Locate the cell with the specified text and output its (x, y) center coordinate. 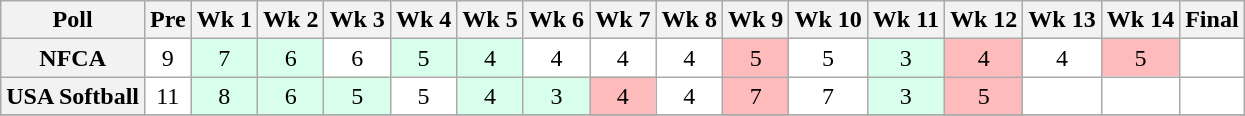
Wk 3 (357, 20)
Wk 8 (689, 20)
Poll (73, 20)
Wk 5 (490, 20)
Wk 14 (1140, 20)
11 (168, 96)
Wk 4 (423, 20)
Wk 7 (623, 20)
9 (168, 58)
Wk 1 (224, 20)
Wk 12 (983, 20)
Pre (168, 20)
USA Softball (73, 96)
Wk 13 (1062, 20)
Wk 6 (556, 20)
Final (1212, 20)
Wk 10 (828, 20)
NFCA (73, 58)
Wk 9 (755, 20)
Wk 11 (906, 20)
Wk 2 (291, 20)
8 (224, 96)
